Locate the cell with the specified text and output its (x, y) center coordinate. 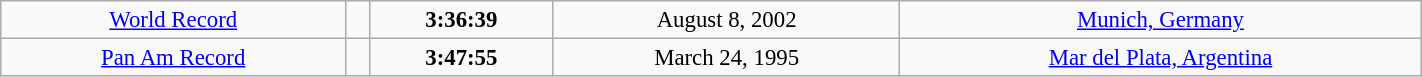
Pan Am Record (174, 58)
3:47:55 (461, 58)
Mar del Plata, Argentina (1161, 58)
August 8, 2002 (726, 20)
Munich, Germany (1161, 20)
World Record (174, 20)
March 24, 1995 (726, 58)
3:36:39 (461, 20)
